Find where the given text appears and provide that cell's center as [x, y] coordinate. 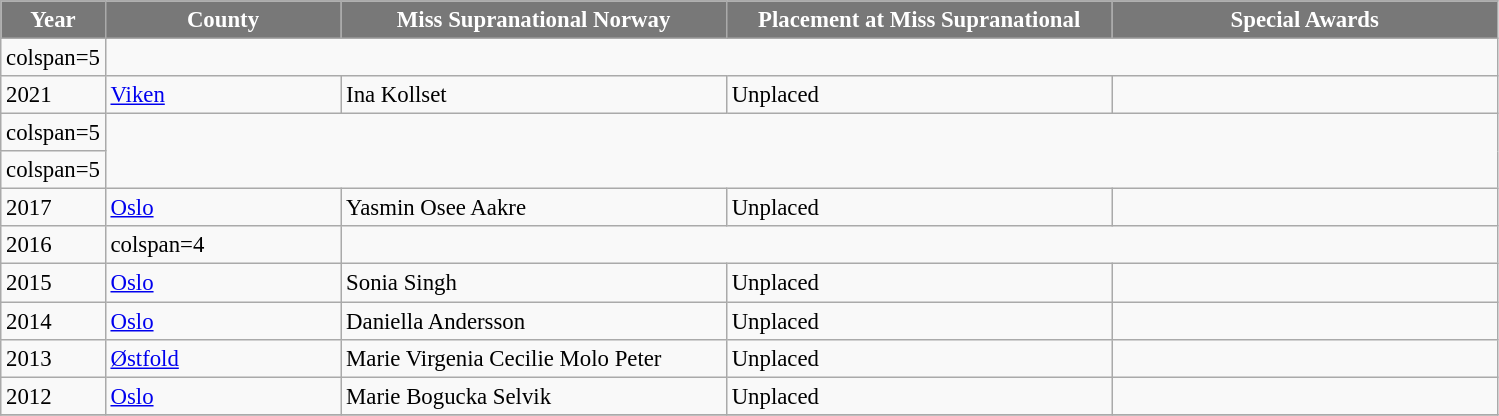
2016 [53, 245]
2017 [53, 208]
Yasmin Osee Aakre [534, 208]
Marie Bogucka Selvik [534, 396]
Ina Kollset [534, 95]
2014 [53, 321]
colspan=4 [223, 245]
Sonia Singh [534, 283]
Marie Virgenia Cecilie Molo Peter [534, 358]
2013 [53, 358]
Østfold [223, 358]
Year [53, 20]
County [223, 20]
Placement at Miss Supranational [919, 20]
Viken [223, 95]
2015 [53, 283]
2021 [53, 95]
2012 [53, 396]
Daniella Andersson [534, 321]
Miss Supranational Norway [534, 20]
Special Awards [1305, 20]
